From the cell containing the given text, extract its center point as (x, y) coordinate. 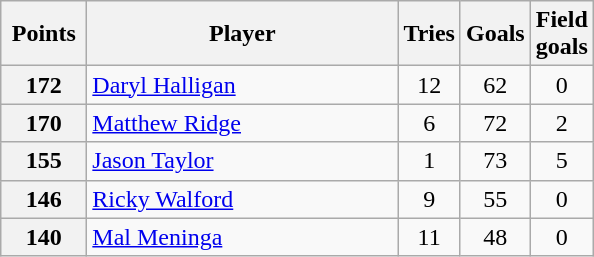
Ricky Walford (242, 199)
72 (495, 123)
1 (430, 161)
Player (242, 34)
11 (430, 237)
55 (495, 199)
170 (44, 123)
Tries (430, 34)
172 (44, 85)
Matthew Ridge (242, 123)
Field goals (562, 34)
5 (562, 161)
Goals (495, 34)
6 (430, 123)
2 (562, 123)
155 (44, 161)
140 (44, 237)
Points (44, 34)
Jason Taylor (242, 161)
9 (430, 199)
Daryl Halligan (242, 85)
12 (430, 85)
62 (495, 85)
48 (495, 237)
146 (44, 199)
73 (495, 161)
Mal Meninga (242, 237)
